Pinpoint the cell where the given text exists, returning its (X, Y) midpoint coordinate. 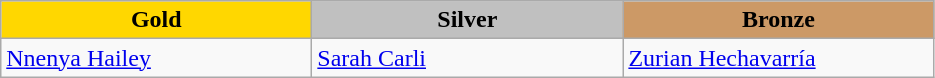
Nnenya Hailey (156, 58)
Gold (156, 20)
Bronze (778, 20)
Sarah Carli (468, 58)
Silver (468, 20)
Zurian Hechavarría (778, 58)
